Determine the (X, Y) coordinate at the center of the cell enclosing the given text.  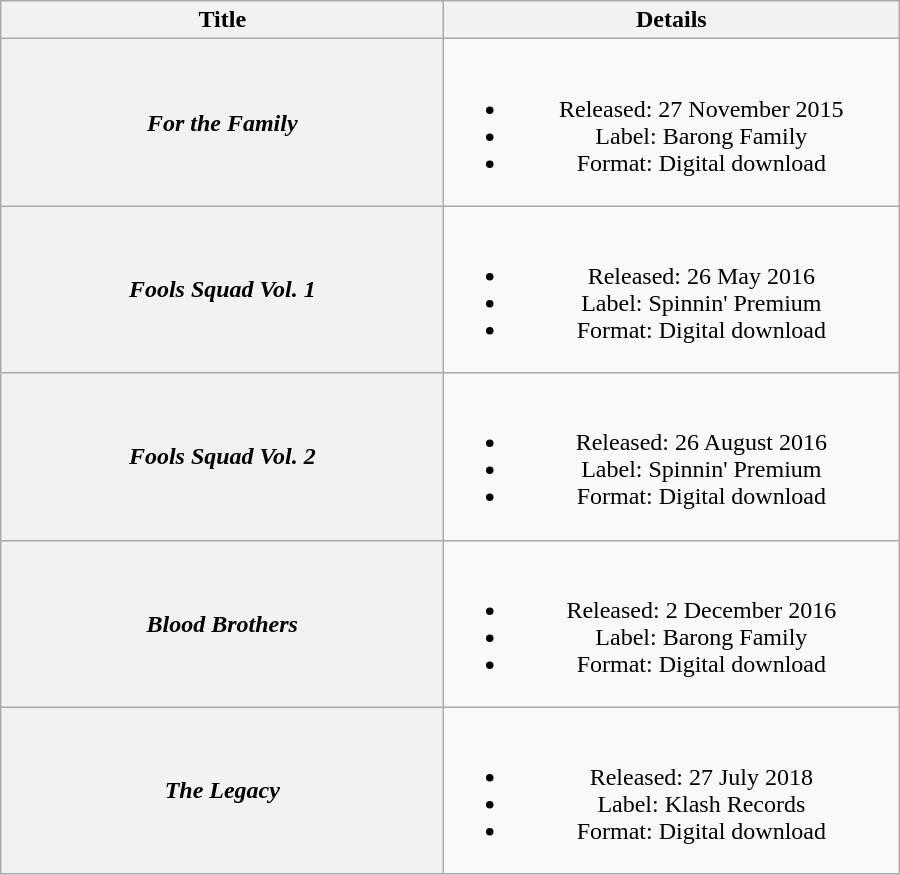
Fools Squad Vol. 2 (222, 456)
Blood Brothers (222, 624)
For the Family (222, 122)
Released: 26 May 2016Label: Spinnin' PremiumFormat: Digital download (672, 290)
Released: 27 July 2018Label: Klash RecordsFormat: Digital download (672, 790)
Released: 27 November 2015Label: Barong FamilyFormat: Digital download (672, 122)
Fools Squad Vol. 1 (222, 290)
Released: 2 December 2016Label: Barong FamilyFormat: Digital download (672, 624)
Released: 26 August 2016Label: Spinnin' PremiumFormat: Digital download (672, 456)
The Legacy (222, 790)
Title (222, 20)
Details (672, 20)
